Identify which cell holds the provided text, then report its [x, y] central coordinate. 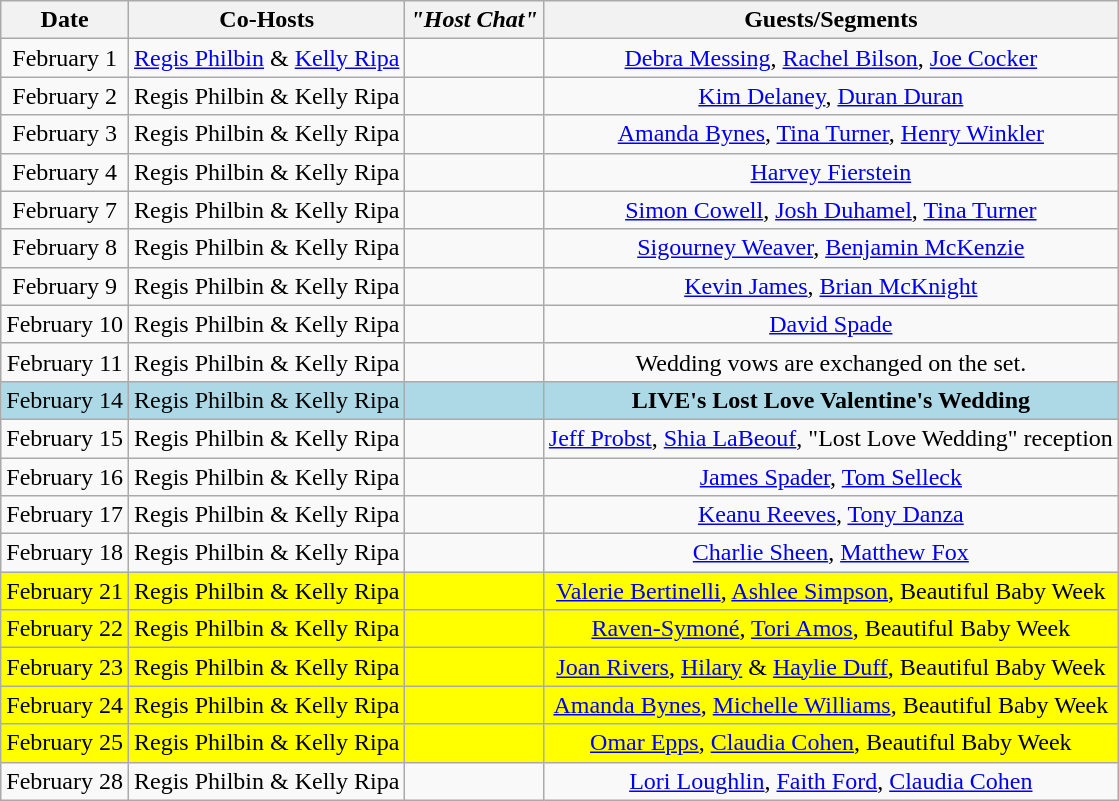
Lori Loughlin, Faith Ford, Claudia Cohen [830, 781]
February 23 [65, 667]
Valerie Bertinelli, Ashlee Simpson, Beautiful Baby Week [830, 591]
February 22 [65, 629]
February 9 [65, 286]
February 14 [65, 400]
Sigourney Weaver, Benjamin McKenzie [830, 248]
February 21 [65, 591]
Debra Messing, Rachel Bilson, Joe Cocker [830, 58]
Omar Epps, Claudia Cohen, Beautiful Baby Week [830, 743]
Date [65, 20]
February 11 [65, 362]
Charlie Sheen, Matthew Fox [830, 553]
Raven-Symoné, Tori Amos, Beautiful Baby Week [830, 629]
February 1 [65, 58]
February 18 [65, 553]
February 2 [65, 96]
Joan Rivers, Hilary & Haylie Duff, Beautiful Baby Week [830, 667]
Wedding vows are exchanged on the set. [830, 362]
Amanda Bynes, Tina Turner, Henry Winkler [830, 134]
David Spade [830, 324]
February 3 [65, 134]
Keanu Reeves, Tony Danza [830, 515]
February 24 [65, 705]
February 28 [65, 781]
February 15 [65, 438]
Jeff Probst, Shia LaBeouf, "Lost Love Wedding" reception [830, 438]
Kevin James, Brian McKnight [830, 286]
February 8 [65, 248]
Guests/Segments [830, 20]
February 7 [65, 210]
February 10 [65, 324]
"Host Chat" [474, 20]
Kim Delaney, Duran Duran [830, 96]
Co-Hosts [266, 20]
Amanda Bynes, Michelle Williams, Beautiful Baby Week [830, 705]
LIVE's Lost Love Valentine's Wedding [830, 400]
James Spader, Tom Selleck [830, 477]
Simon Cowell, Josh Duhamel, Tina Turner [830, 210]
February 4 [65, 172]
February 17 [65, 515]
February 25 [65, 743]
February 16 [65, 477]
Harvey Fierstein [830, 172]
